Pinpoint the cell where the given text exists, returning its [x, y] midpoint coordinate. 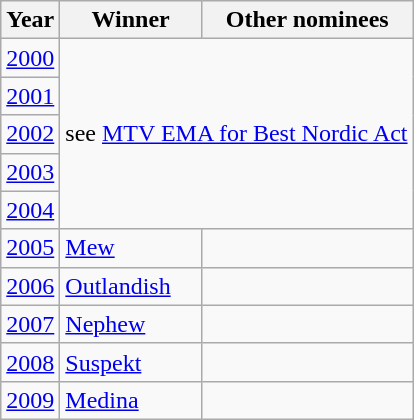
Suspekt [131, 362]
Mew [131, 248]
Medina [131, 400]
2002 [30, 134]
2008 [30, 362]
Winner [131, 20]
2006 [30, 286]
Nephew [131, 324]
2003 [30, 172]
Outlandish [131, 286]
Year [30, 20]
Other nominees [307, 20]
2009 [30, 400]
2004 [30, 210]
2000 [30, 58]
2005 [30, 248]
2007 [30, 324]
2001 [30, 96]
see MTV EMA for Best Nordic Act [236, 134]
